Pinpoint the cell where the given text exists, returning its (X, Y) midpoint coordinate. 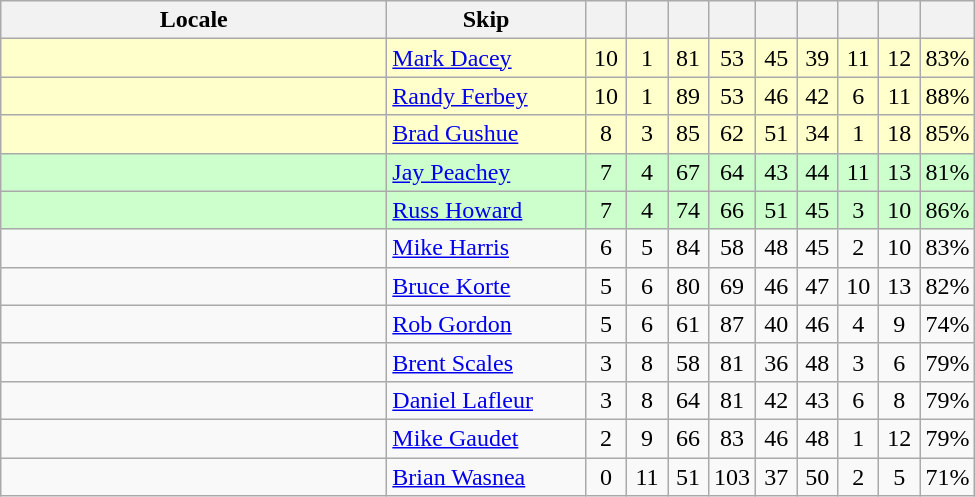
47 (818, 286)
18 (900, 134)
0 (606, 477)
Brad Gushue (486, 134)
81% (948, 172)
Mike Harris (486, 248)
88% (948, 96)
Daniel Lafleur (486, 400)
74% (948, 324)
62 (732, 134)
Jay Peachey (486, 172)
44 (818, 172)
74 (688, 210)
Skip (486, 20)
Locale (194, 20)
80 (688, 286)
39 (818, 58)
37 (776, 477)
103 (732, 477)
85 (688, 134)
36 (776, 362)
Randy Ferbey (486, 96)
Bruce Korte (486, 286)
Mark Dacey (486, 58)
67 (688, 172)
50 (818, 477)
Russ Howard (486, 210)
Brent Scales (486, 362)
82% (948, 286)
71% (948, 477)
61 (688, 324)
Brian Wasnea (486, 477)
84 (688, 248)
89 (688, 96)
83 (732, 438)
86% (948, 210)
Mike Gaudet (486, 438)
40 (776, 324)
69 (732, 286)
87 (732, 324)
85% (948, 134)
34 (818, 134)
Rob Gordon (486, 324)
